Return [X, Y] of the center of cell containing provided text 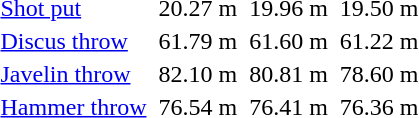
82.10 m [198, 74]
61.79 m [198, 41]
61.60 m [289, 41]
80.81 m [289, 74]
